Extract the [x, y] coordinate from the center of the cell holding the provided text.  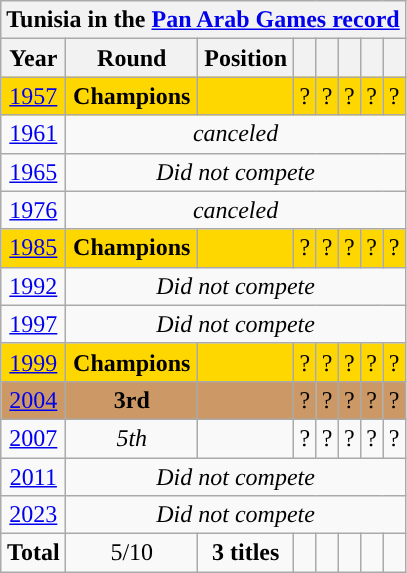
1992 [34, 286]
3rd [132, 400]
1965 [34, 172]
5/10 [132, 553]
2023 [34, 515]
1985 [34, 248]
Position [246, 58]
1961 [34, 134]
Year [34, 58]
1957 [34, 96]
1999 [34, 362]
2004 [34, 400]
Round [132, 58]
2011 [34, 477]
1976 [34, 210]
Total [34, 553]
2007 [34, 438]
5th [132, 438]
1997 [34, 324]
3 titles [246, 553]
Tunisia in the Pan Arab Games record [203, 20]
